From the cell containing the given text, extract its center point as [x, y] coordinate. 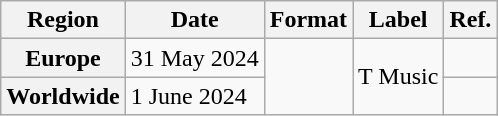
31 May 2024 [194, 58]
Region [63, 20]
Date [194, 20]
1 June 2024 [194, 96]
T Music [398, 77]
Label [398, 20]
Format [308, 20]
Europe [63, 58]
Worldwide [63, 96]
Ref. [470, 20]
